Pinpoint the cell where the given text exists, returning its [X, Y] midpoint coordinate. 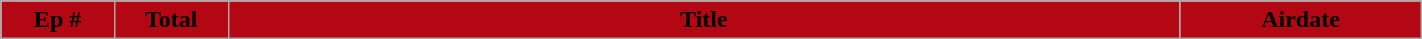
Airdate [1300, 20]
Title [704, 20]
Total [171, 20]
Ep # [58, 20]
